From the cell containing the given text, extract its center point as [x, y] coordinate. 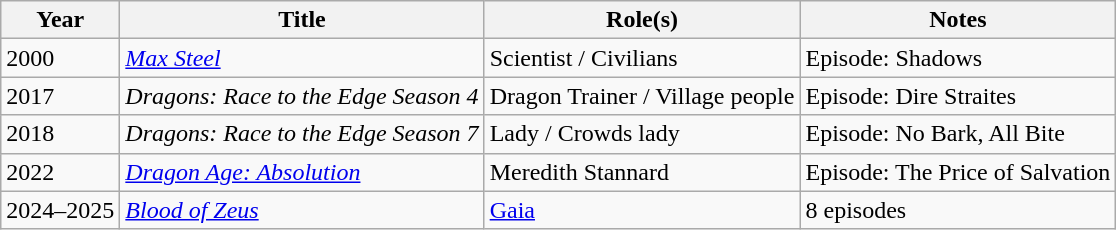
Dragon Trainer / Village people [642, 96]
Scientist / Civilians [642, 58]
2024–2025 [60, 210]
Episode: Dire Straites [958, 96]
8 episodes [958, 210]
Notes [958, 20]
Blood of Zeus [302, 210]
Max Steel [302, 58]
2017 [60, 96]
2022 [60, 172]
Role(s) [642, 20]
Episode: The Price of Salvation [958, 172]
Episode: No Bark, All Bite [958, 134]
Title [302, 20]
2000 [60, 58]
Meredith Stannard [642, 172]
Dragons: Race to the Edge Season 7 [302, 134]
Lady / Crowds lady [642, 134]
2018 [60, 134]
Year [60, 20]
Dragons: Race to the Edge Season 4 [302, 96]
Episode: Shadows [958, 58]
Gaia [642, 210]
Dragon Age: Absolution [302, 172]
